From the cell containing the given text, extract its center point as [x, y] coordinate. 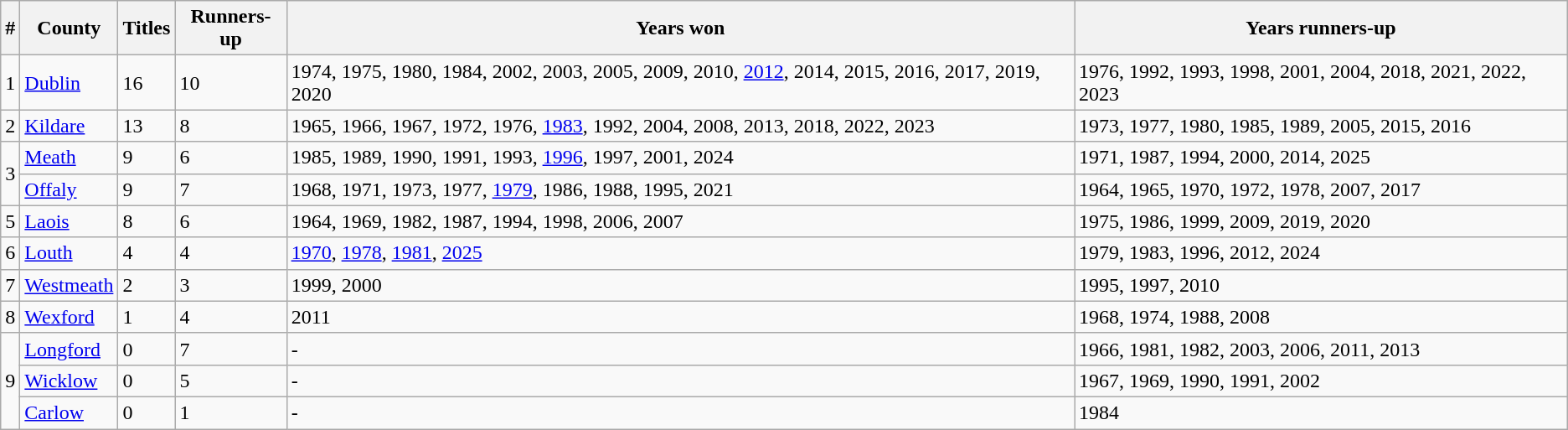
10 [231, 82]
1966, 1981, 1982, 2003, 2006, 2011, 2013 [1322, 349]
1984 [1322, 412]
1968, 1974, 1988, 2008 [1322, 317]
1964, 1969, 1982, 1987, 1994, 1998, 2006, 2007 [680, 221]
1979, 1983, 1996, 2012, 2024 [1322, 253]
County [69, 28]
Carlow [69, 412]
Westmeath [69, 285]
1999, 2000 [680, 285]
Titles [147, 28]
Years runners-up [1322, 28]
2011 [680, 317]
Runners-up [231, 28]
1995, 1997, 2010 [1322, 285]
Wexford [69, 317]
1965, 1966, 1967, 1972, 1976, 1983, 1992, 2004, 2008, 2013, 2018, 2022, 2023 [680, 126]
1985, 1989, 1990, 1991, 1993, 1996, 1997, 2001, 2024 [680, 158]
Offaly [69, 189]
1975, 1986, 1999, 2009, 2019, 2020 [1322, 221]
1971, 1987, 1994, 2000, 2014, 2025 [1322, 158]
Laois [69, 221]
1967, 1969, 1990, 1991, 2002 [1322, 381]
1974, 1975, 1980, 1984, 2002, 2003, 2005, 2009, 2010, 2012, 2014, 2015, 2016, 2017, 2019, 2020 [680, 82]
16 [147, 82]
Louth [69, 253]
Wicklow [69, 381]
Kildare [69, 126]
1964, 1965, 1970, 1972, 1978, 2007, 2017 [1322, 189]
1970, 1978, 1981, 2025 [680, 253]
Years won [680, 28]
1973, 1977, 1980, 1985, 1989, 2005, 2015, 2016 [1322, 126]
# [10, 28]
1976, 1992, 1993, 1998, 2001, 2004, 2018, 2021, 2022, 2023 [1322, 82]
Longford [69, 349]
Meath [69, 158]
1968, 1971, 1973, 1977, 1979, 1986, 1988, 1995, 2021 [680, 189]
13 [147, 126]
Dublin [69, 82]
